Search for the cell housing the specified text and yield its [x, y] center coordinate. 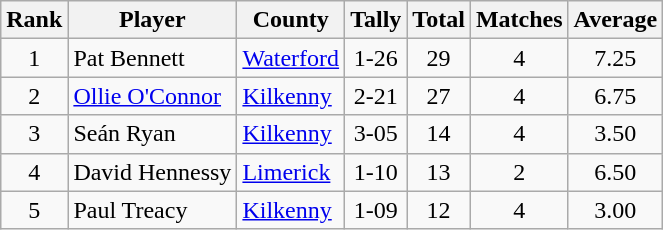
Rank [34, 20]
1-10 [376, 172]
Waterford [291, 58]
3.50 [616, 134]
5 [34, 210]
1-26 [376, 58]
1 [34, 58]
Player [152, 20]
6.50 [616, 172]
Limerick [291, 172]
1-09 [376, 210]
Paul Treacy [152, 210]
3-05 [376, 134]
12 [439, 210]
Ollie O'Connor [152, 96]
3.00 [616, 210]
Average [616, 20]
David Hennessy [152, 172]
7.25 [616, 58]
29 [439, 58]
27 [439, 96]
Matches [519, 20]
Tally [376, 20]
Seán Ryan [152, 134]
Total [439, 20]
2-21 [376, 96]
13 [439, 172]
3 [34, 134]
6.75 [616, 96]
County [291, 20]
14 [439, 134]
Pat Bennett [152, 58]
